From the cell containing the given text, extract its center point as (x, y) coordinate. 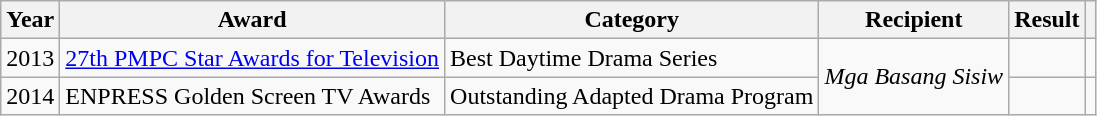
ENPRESS Golden Screen TV Awards (252, 96)
Year (30, 20)
Award (252, 20)
Category (632, 20)
2014 (30, 96)
Outstanding Adapted Drama Program (632, 96)
Best Daytime Drama Series (632, 58)
27th PMPC Star Awards for Television (252, 58)
Mga Basang Sisiw (914, 77)
Recipient (914, 20)
2013 (30, 58)
Result (1047, 20)
